Pinpoint the cell where the given text exists, returning its (x, y) midpoint coordinate. 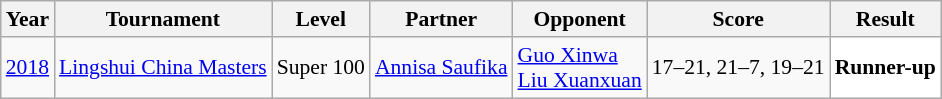
2018 (28, 68)
Tournament (163, 19)
Annisa Saufika (442, 68)
Level (321, 19)
Runner-up (886, 68)
17–21, 21–7, 19–21 (738, 68)
Score (738, 19)
Year (28, 19)
Opponent (580, 19)
Result (886, 19)
Super 100 (321, 68)
Lingshui China Masters (163, 68)
Guo Xinwa Liu Xuanxuan (580, 68)
Partner (442, 19)
